Identify which cell holds the provided text, then report its (x, y) central coordinate. 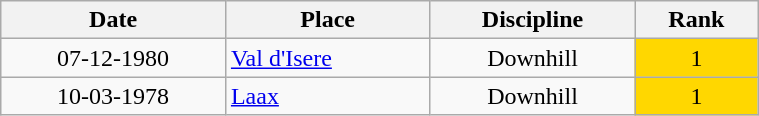
Date (114, 20)
Place (327, 20)
Rank (696, 20)
10-03-1978 (114, 96)
07-12-1980 (114, 58)
Val d'Isere (327, 58)
Laax (327, 96)
Discipline (532, 20)
